Scan for the cell matching the given text and deliver its [X, Y] coordinate at center. 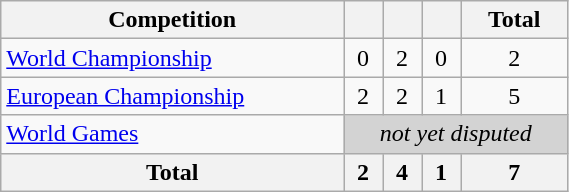
European Championship [172, 96]
4 [402, 172]
World Championship [172, 58]
7 [514, 172]
World Games [172, 134]
not yet disputed [456, 134]
Competition [172, 20]
5 [514, 96]
